Determine the (x, y) coordinate at the center of the cell enclosing the given text.  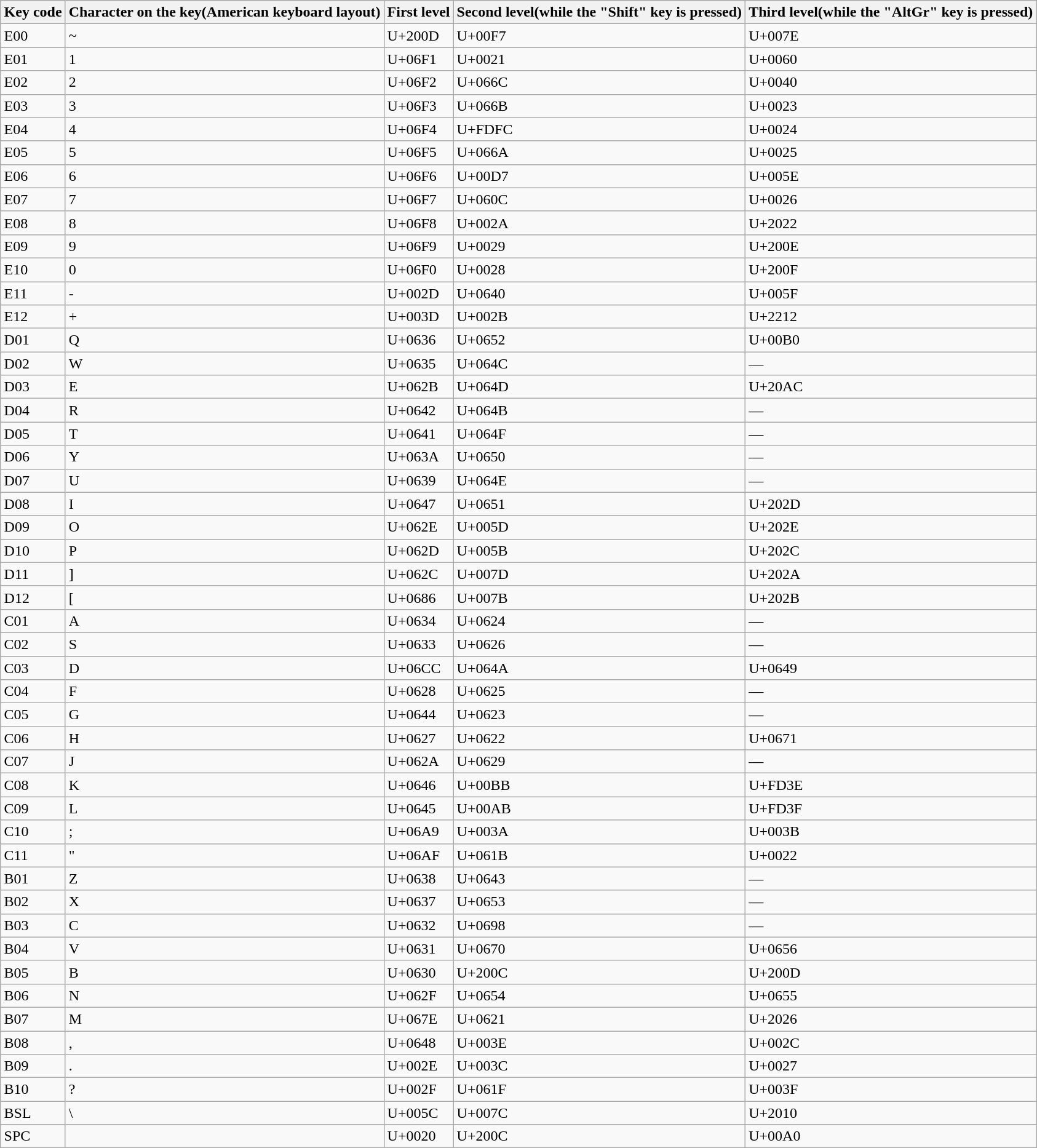
\ (224, 1113)
U+002C (891, 1043)
U+06F2 (418, 82)
D12 (33, 597)
E07 (33, 199)
9 (224, 246)
U+0642 (418, 410)
U+003E (599, 1043)
? (224, 1090)
~ (224, 36)
B01 (33, 879)
G (224, 715)
U+066C (599, 82)
U+062A (418, 762)
U+00B0 (891, 340)
V (224, 949)
U+002D (418, 293)
U+007C (599, 1113)
U+003B (891, 832)
E05 (33, 153)
U+0652 (599, 340)
U+003D (418, 317)
U+202B (891, 597)
B09 (33, 1066)
U+06F9 (418, 246)
B (224, 972)
U+0633 (418, 644)
F (224, 692)
. (224, 1066)
U+0625 (599, 692)
E (224, 387)
U+002E (418, 1066)
C05 (33, 715)
K (224, 785)
L (224, 808)
U+007D (599, 574)
C07 (33, 762)
U+007E (891, 36)
U+066A (599, 153)
U+0623 (599, 715)
U+0638 (418, 879)
A (224, 621)
U+06F3 (418, 106)
U+062C (418, 574)
U+0653 (599, 902)
U+202D (891, 504)
U+0698 (599, 925)
; (224, 832)
U+06A9 (418, 832)
U+061F (599, 1090)
U+0655 (891, 995)
BSL (33, 1113)
U+FD3E (891, 785)
U+064B (599, 410)
U+06F7 (418, 199)
U+200F (891, 269)
M (224, 1019)
U+062F (418, 995)
T (224, 434)
U+064F (599, 434)
U+2212 (891, 317)
U+2022 (891, 223)
U+064A (599, 668)
B08 (33, 1043)
D11 (33, 574)
E10 (33, 269)
U+200E (891, 246)
Key code (33, 12)
U+063A (418, 457)
2 (224, 82)
U+0651 (599, 504)
U+002A (599, 223)
U+007B (599, 597)
U+0021 (599, 59)
U+005E (891, 176)
6 (224, 176)
U+0670 (599, 949)
U+062B (418, 387)
U+06F6 (418, 176)
B10 (33, 1090)
O (224, 527)
U+066B (599, 106)
R (224, 410)
D05 (33, 434)
U+0025 (891, 153)
D10 (33, 551)
U+061B (599, 855)
U+067E (418, 1019)
" (224, 855)
D06 (33, 457)
U+064D (599, 387)
U+002B (599, 317)
U+0644 (418, 715)
U+0023 (891, 106)
E09 (33, 246)
B07 (33, 1019)
X (224, 902)
B05 (33, 972)
U+0627 (418, 738)
U+062E (418, 527)
U+0028 (599, 269)
U+06AF (418, 855)
E01 (33, 59)
U+0656 (891, 949)
D01 (33, 340)
U+06CC (418, 668)
D09 (33, 527)
U+003A (599, 832)
8 (224, 223)
C09 (33, 808)
U (224, 480)
D07 (33, 480)
Z (224, 879)
5 (224, 153)
C (224, 925)
U+003F (891, 1090)
U+005D (599, 527)
C06 (33, 738)
U+00A0 (891, 1136)
U+0643 (599, 879)
B06 (33, 995)
U+0024 (891, 129)
0 (224, 269)
U+0040 (891, 82)
E02 (33, 82)
B03 (33, 925)
U+0634 (418, 621)
Character on the key(American keyboard layout) (224, 12)
N (224, 995)
U+202A (891, 574)
First level (418, 12)
U+0650 (599, 457)
U+0027 (891, 1066)
U+0639 (418, 480)
Y (224, 457)
U+0671 (891, 738)
U+0635 (418, 364)
U+FD3F (891, 808)
SPC (33, 1136)
U+06F8 (418, 223)
C01 (33, 621)
U+0630 (418, 972)
U+0631 (418, 949)
U+0636 (418, 340)
P (224, 551)
4 (224, 129)
U+0648 (418, 1043)
U+00AB (599, 808)
U+06F4 (418, 129)
U+0624 (599, 621)
U+0686 (418, 597)
J (224, 762)
U+064C (599, 364)
U+0654 (599, 995)
U+202C (891, 551)
U+0647 (418, 504)
U+FDFC (599, 129)
U+0649 (891, 668)
D04 (33, 410)
W (224, 364)
U+005C (418, 1113)
U+0645 (418, 808)
U+002F (418, 1090)
U+064E (599, 480)
1 (224, 59)
3 (224, 106)
U+0022 (891, 855)
D (224, 668)
U+0626 (599, 644)
Q (224, 340)
U+0629 (599, 762)
E04 (33, 129)
E00 (33, 36)
U+2026 (891, 1019)
U+003C (599, 1066)
U+0628 (418, 692)
Third level(while the "AltGr" key is pressed) (891, 12)
U+00D7 (599, 176)
U+06F0 (418, 269)
Second level(while the "Shift" key is pressed) (599, 12)
D02 (33, 364)
U+0640 (599, 293)
C02 (33, 644)
[ (224, 597)
E08 (33, 223)
U+20AC (891, 387)
U+005F (891, 293)
] (224, 574)
U+0621 (599, 1019)
E11 (33, 293)
U+0632 (418, 925)
U+0622 (599, 738)
U+0637 (418, 902)
D08 (33, 504)
C04 (33, 692)
C03 (33, 668)
+ (224, 317)
E12 (33, 317)
E06 (33, 176)
7 (224, 199)
C11 (33, 855)
U+2010 (891, 1113)
E03 (33, 106)
U+0060 (891, 59)
U+0026 (891, 199)
U+06F5 (418, 153)
U+0646 (418, 785)
S (224, 644)
U+202E (891, 527)
U+0020 (418, 1136)
C10 (33, 832)
U+005B (599, 551)
C08 (33, 785)
B02 (33, 902)
U+00F7 (599, 36)
U+062D (418, 551)
U+0641 (418, 434)
, (224, 1043)
U+00BB (599, 785)
H (224, 738)
I (224, 504)
U+060C (599, 199)
- (224, 293)
D03 (33, 387)
U+06F1 (418, 59)
B04 (33, 949)
U+0029 (599, 246)
